Locate the cell with the specified text and output its [X, Y] center coordinate. 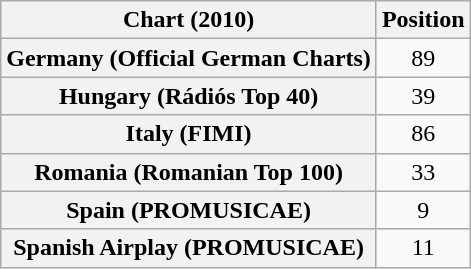
Spanish Airplay (PROMUSICAE) [189, 248]
89 [423, 58]
Germany (Official German Charts) [189, 58]
Position [423, 20]
Romania (Romanian Top 100) [189, 172]
39 [423, 96]
11 [423, 248]
9 [423, 210]
Chart (2010) [189, 20]
86 [423, 134]
Italy (FIMI) [189, 134]
33 [423, 172]
Spain (PROMUSICAE) [189, 210]
Hungary (Rádiós Top 40) [189, 96]
